Return the (X, Y) coordinate for the center point of the cell that contains the specified text.  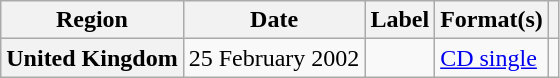
CD single (492, 58)
United Kingdom (92, 58)
Date (274, 20)
Format(s) (492, 20)
Region (92, 20)
25 February 2002 (274, 58)
Label (400, 20)
